Return [x, y] of the center of cell containing provided text 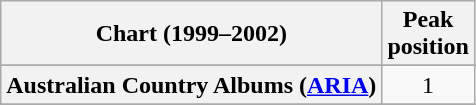
Peakposition [428, 34]
Australian Country Albums (ARIA) [192, 85]
Chart (1999–2002) [192, 34]
1 [428, 85]
